Return the [x, y] coordinate for the center point of the cell that contains the specified text.  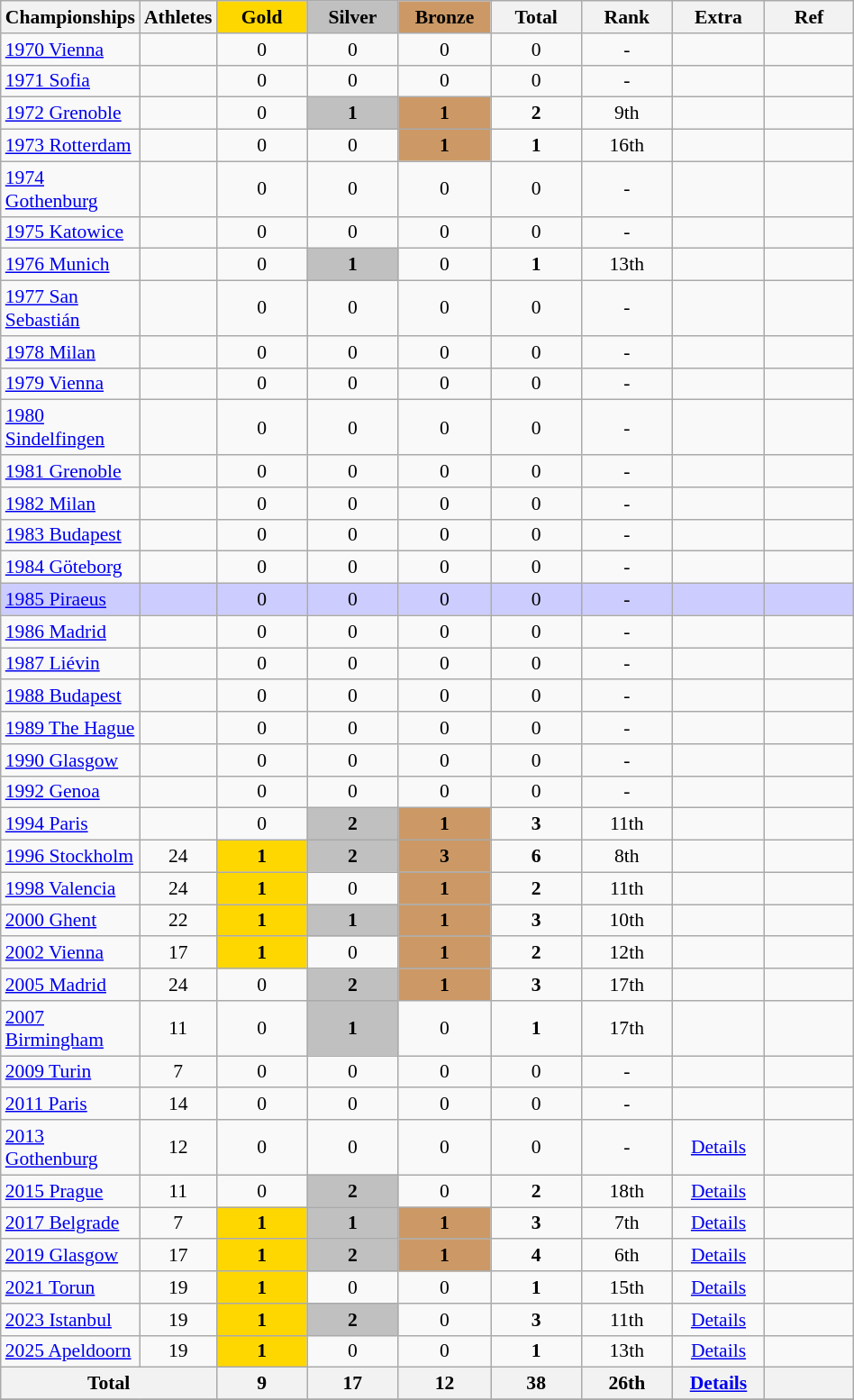
7th [627, 1223]
Extra [719, 17]
Athletes [178, 17]
1974 Gothenburg [70, 189]
1987 Liévin [70, 664]
2015 Prague [70, 1191]
26th [627, 1384]
1985 Piraeus [70, 600]
2005 Madrid [70, 985]
2007 Birmingham [70, 1029]
2002 Vienna [70, 953]
16th [627, 146]
1986 Madrid [70, 632]
1973 Rotterdam [70, 146]
1970 Vienna [70, 50]
Silver [353, 17]
2009 Turin [70, 1072]
4 [536, 1256]
2011 Paris [70, 1105]
6th [627, 1256]
2019 Glasgow [70, 1256]
2000 Ghent [70, 921]
14 [178, 1105]
Bronze [445, 17]
1971 Sofia [70, 81]
1989 The Hague [70, 728]
1998 Valencia [70, 888]
10th [627, 921]
1988 Budapest [70, 696]
Ref [809, 17]
18th [627, 1191]
Gold [262, 17]
38 [536, 1384]
1976 Munich [70, 265]
1977 San Sebastián [70, 308]
1990 Glasgow [70, 760]
6 [536, 857]
1972 Grenoble [70, 114]
2023 Istanbul [70, 1320]
1994 Paris [70, 824]
2021 Torun [70, 1287]
22 [178, 921]
Championships [70, 17]
1996 Stockholm [70, 857]
1981 Grenoble [70, 471]
2017 Belgrade [70, 1223]
2025 Apeldoorn [70, 1351]
8th [627, 857]
Rank [627, 17]
2013 Gothenburg [70, 1148]
1979 Vienna [70, 384]
9 [262, 1384]
1978 Milan [70, 352]
1982 Milan [70, 504]
1992 Genoa [70, 792]
1983 Budapest [70, 535]
1984 Göteborg [70, 568]
1975 Katowice [70, 232]
9th [627, 114]
1980 Sindelfingen [70, 427]
15th [627, 1287]
12th [627, 953]
